Return [X, Y] of the center of cell containing provided text 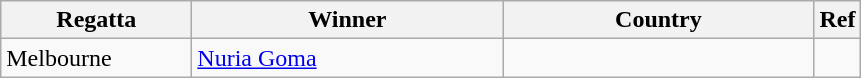
Winner [348, 20]
Regatta [96, 20]
Ref [838, 20]
Melbourne [96, 58]
Nuria Goma [348, 58]
Country [658, 20]
